Identify which cell holds the provided text, then report its (x, y) central coordinate. 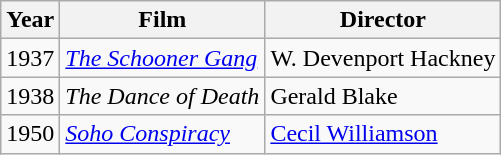
Director (383, 20)
Film (162, 20)
Gerald Blake (383, 96)
1938 (30, 96)
1937 (30, 58)
W. Devenport Hackney (383, 58)
The Dance of Death (162, 96)
Cecil Williamson (383, 134)
Year (30, 20)
1950 (30, 134)
Soho Conspiracy (162, 134)
The Schooner Gang (162, 58)
